Find where the given text appears and provide that cell's center as (x, y) coordinate. 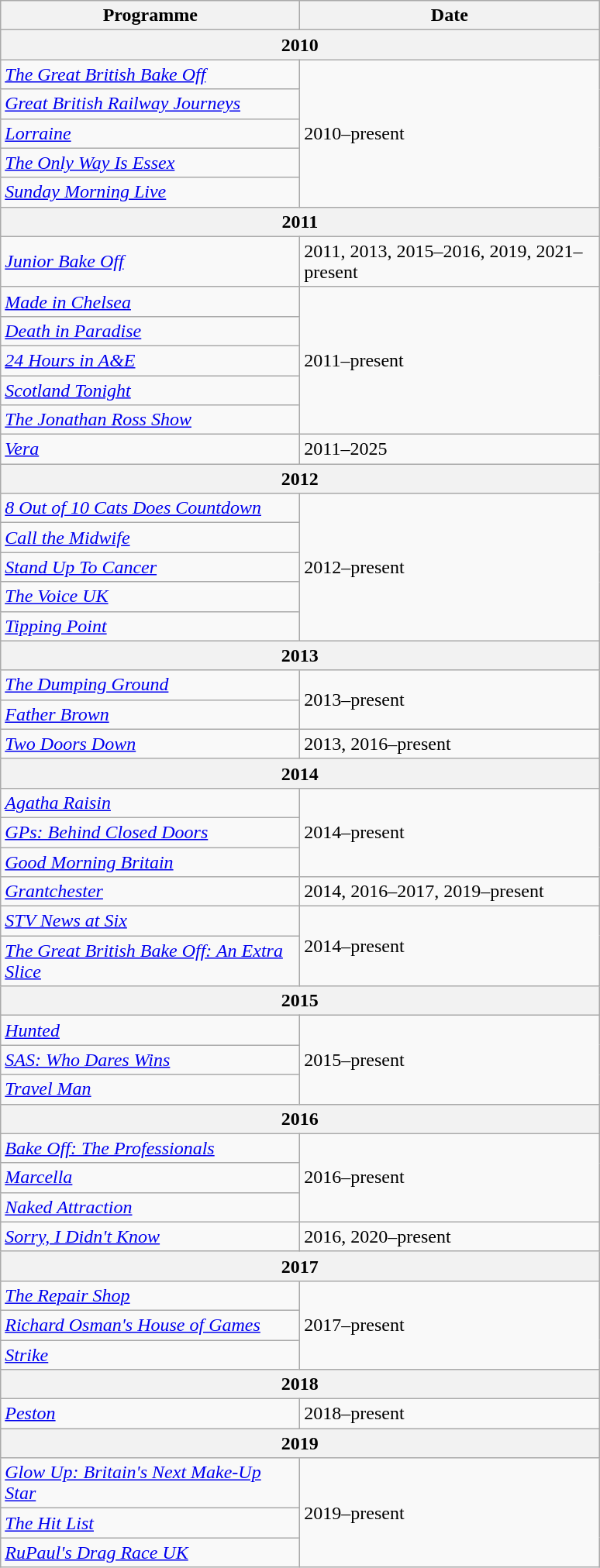
2013 (300, 655)
RuPaul's Drag Race UK (150, 1553)
The Voice UK (150, 597)
Stand Up To Cancer (150, 567)
Agatha Raisin (150, 803)
Glow Up: Britain's Next Make-Up Star (150, 1483)
Good Morning Britain (150, 862)
The Only Way Is Essex (150, 163)
The Hit List (150, 1523)
Sunday Morning Live (150, 192)
2016, 2020–present (450, 1236)
The Jonathan Ross Show (150, 420)
2011, 2013, 2015–2016, 2019, 2021–present (450, 262)
2013–present (450, 700)
2014, 2016–2017, 2019–present (450, 892)
Made in Chelsea (150, 301)
The Great British Bake Off: An Extra Slice (150, 961)
Naked Attraction (150, 1207)
Scotland Tonight (150, 390)
Strike (150, 1355)
2017 (300, 1266)
2011–present (450, 360)
Tipping Point (150, 626)
Travel Man (150, 1089)
STV News at Six (150, 921)
Two Doors Down (150, 744)
Call the Midwife (150, 538)
Hunted (150, 1030)
Great British Railway Journeys (150, 104)
2010 (300, 45)
The Dumping Ground (150, 685)
Marcella (150, 1178)
SAS: Who Dares Wins (150, 1060)
2019 (300, 1443)
2015 (300, 1001)
2018–present (450, 1414)
2012 (300, 479)
Richard Osman's House of Games (150, 1325)
2013, 2016–present (450, 744)
Date (450, 15)
Peston (150, 1414)
24 Hours in A&E (150, 360)
2012–present (450, 567)
Sorry, I Didn't Know (150, 1236)
2019–present (450, 1512)
2017–present (450, 1325)
2016 (300, 1119)
Death in Paradise (150, 331)
8 Out of 10 Cats Does Countdown (150, 508)
The Repair Shop (150, 1295)
GPs: Behind Closed Doors (150, 832)
Lorraine (150, 133)
Bake Off: The Professionals (150, 1148)
2015–present (450, 1060)
2011–2025 (450, 449)
Vera (150, 449)
2011 (300, 222)
Programme (150, 15)
2018 (300, 1384)
Father Brown (150, 714)
The Great British Bake Off (150, 74)
2016–present (450, 1178)
Junior Bake Off (150, 262)
Grantchester (150, 892)
2014 (300, 773)
2010–present (450, 133)
